For the text-containing cell, return its midpoint in (X, Y) coordinate format. 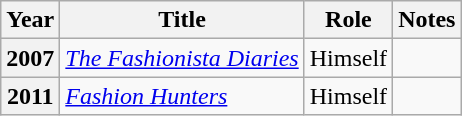
2011 (30, 96)
2007 (30, 58)
The Fashionista Diaries (182, 58)
Notes (427, 20)
Title (182, 20)
Year (30, 20)
Role (348, 20)
Fashion Hunters (182, 96)
